Search for the cell housing the specified text and yield its [X, Y] center coordinate. 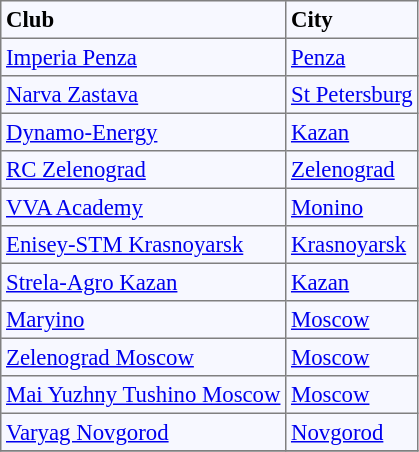
City [352, 20]
VVA Academy [144, 207]
Zelenograd Moscow [144, 357]
RC Zelenograd [144, 170]
Penza [352, 57]
Krasnoyarsk [352, 245]
St Petersburg [352, 95]
Narva Zastava [144, 95]
Novgorod [352, 432]
Zelenograd [352, 170]
Mai Yuzhny Tushino Moscow [144, 395]
Imperia Penza [144, 57]
Dynamo-Energy [144, 132]
Monino [352, 207]
Strela-Agro Kazan [144, 282]
Enisey-STM Krasnoyarsk [144, 245]
Club [144, 20]
Maryino [144, 320]
Varyag Novgorod [144, 432]
